Provide the [x, y] coordinate of the cell's center where the given text is located.  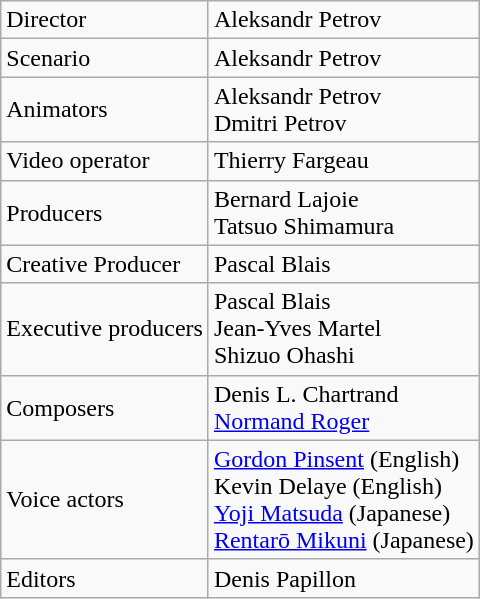
Thierry Fargeau [344, 161]
Denis Papillon [344, 578]
Scenario [105, 58]
Gordon Pinsent (English)Kevin Delaye (English)Yoji Matsuda (Japanese)Rentarō Mikuni (Japanese) [344, 500]
Video operator [105, 161]
Aleksandr PetrovDmitri Petrov [344, 110]
Denis L. ChartrandNormand Roger [344, 408]
Creative Producer [105, 264]
Pascal Blais [344, 264]
Voice actors [105, 500]
Executive producers [105, 329]
Pascal BlaisJean-Yves MartelShizuo Ohashi [344, 329]
Producers [105, 212]
Editors [105, 578]
Bernard LajoieTatsuo Shimamura [344, 212]
Director [105, 20]
Animators [105, 110]
Composers [105, 408]
